Pinpoint the cell where the given text exists, returning its [X, Y] midpoint coordinate. 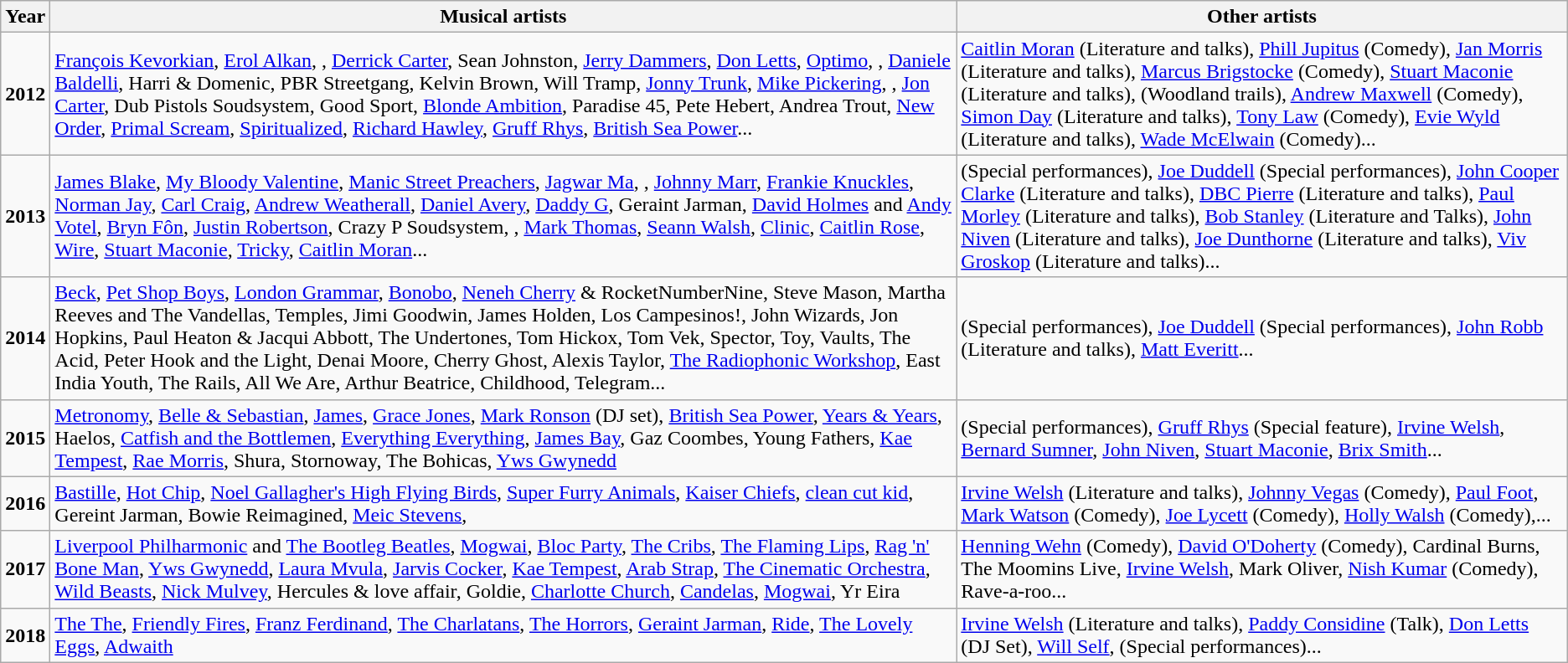
The The, Friendly Fires, Franz Ferdinand, The Charlatans, The Horrors, Geraint Jarman, Ride, The Lovely Eggs, Adwaith [503, 635]
2017 [25, 569]
2013 [25, 216]
Henning Wehn (Comedy), David O'Doherty (Comedy), Cardinal Burns, The Moomins Live, Irvine Welsh, Mark Oliver, Nish Kumar (Comedy), Rave-a-roo... [1261, 569]
Other artists [1261, 17]
2014 [25, 338]
2015 [25, 438]
Musical artists [503, 17]
Year [25, 17]
2018 [25, 635]
2012 [25, 94]
2016 [25, 504]
(Special performances), Joe Duddell (Special performances), John Robb (Literature and talks), Matt Everitt... [1261, 338]
Irvine Welsh (Literature and talks), Johnny Vegas (Comedy), Paul Foot, Mark Watson (Comedy), Joe Lycett (Comedy), Holly Walsh (Comedy),... [1261, 504]
Irvine Welsh (Literature and talks), Paddy Considine (Talk), Don Letts (DJ Set), Will Self, (Special performances)... [1261, 635]
(Special performances), Gruff Rhys (Special feature), Irvine Welsh, Bernard Sumner, John Niven, Stuart Maconie, Brix Smith... [1261, 438]
